Pinpoint the cell where the given text exists, returning its (x, y) midpoint coordinate. 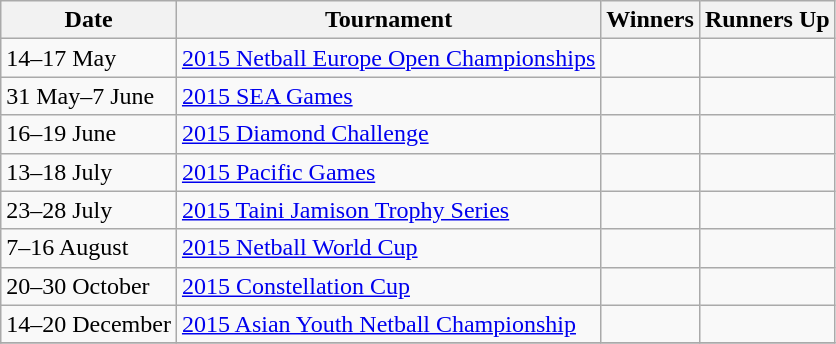
23–28 July (89, 210)
14–17 May (89, 58)
16–19 June (89, 134)
31 May–7 June (89, 96)
2015 Asian Youth Netball Championship (388, 324)
2015 Netball Europe Open Championships (388, 58)
2015 Taini Jamison Trophy Series (388, 210)
Tournament (388, 20)
Runners Up (767, 20)
13–18 July (89, 172)
7–16 August (89, 248)
2015 SEA Games (388, 96)
2015 Diamond Challenge (388, 134)
2015 Constellation Cup (388, 286)
Winners (650, 20)
20–30 October (89, 286)
2015 Netball World Cup (388, 248)
2015 Pacific Games (388, 172)
Date (89, 20)
14–20 December (89, 324)
